Locate the cell with the specified text and output its [x, y] center coordinate. 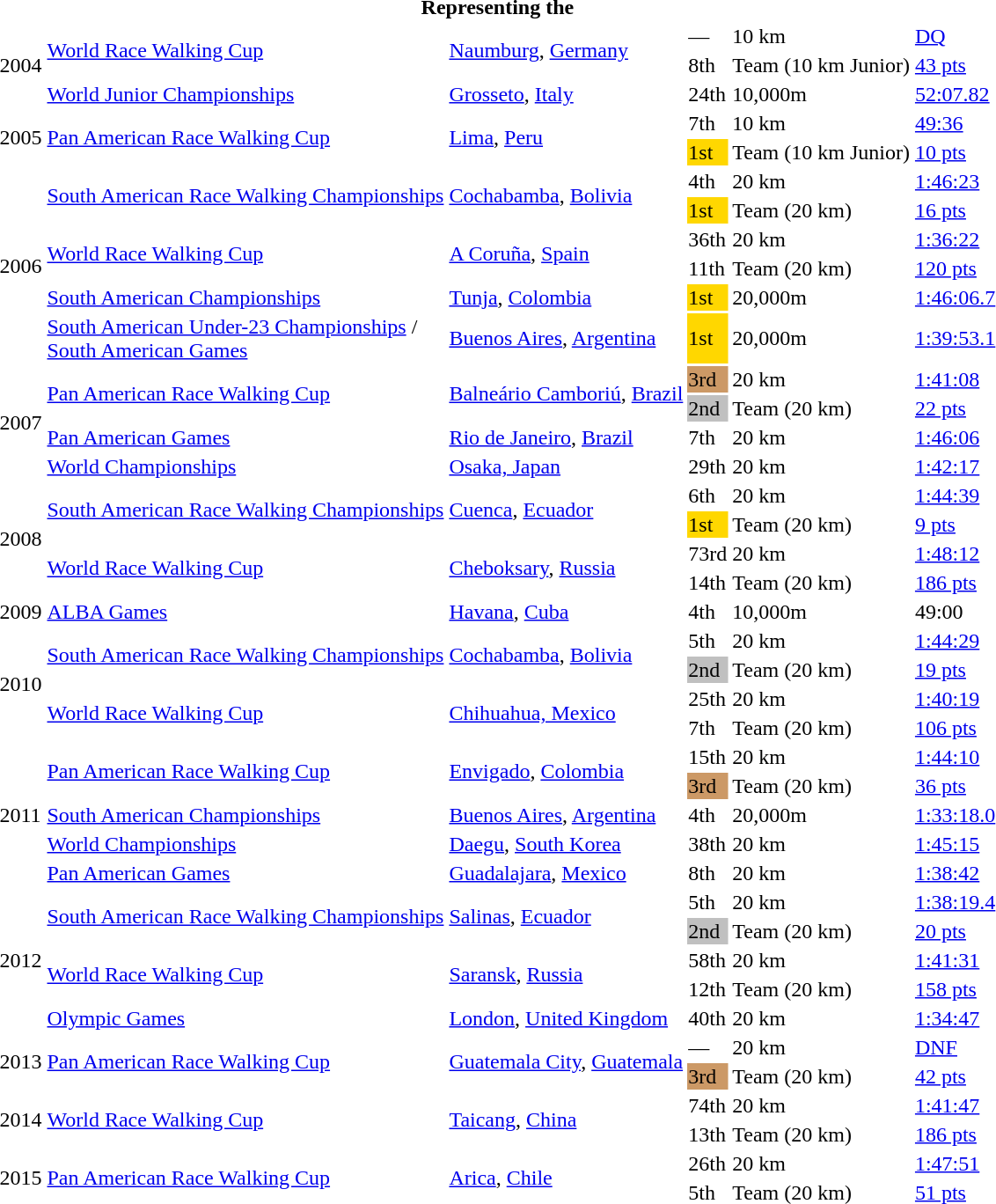
15th [707, 757]
Cheboksary, Russia [567, 569]
ALBA Games [245, 612]
1:44:29 [955, 641]
Rio de Janeiro, Brazil [567, 437]
1:47:51 [955, 1164]
1:39:53.1 [955, 338]
1:42:17 [955, 466]
Olympic Games [245, 1018]
Daegu, South Korea [567, 844]
1:44:10 [955, 757]
Naumburg, Germany [567, 51]
1:38:42 [955, 873]
20 pts [955, 931]
16 pts [955, 210]
Taicang, China [567, 1120]
Cuenca, Ecuador [567, 510]
1:40:19 [955, 699]
52:07.82 [955, 94]
South American Under-23 Championships / South American Games [245, 338]
1:36:22 [955, 239]
1:46:06 [955, 437]
13th [707, 1134]
158 pts [955, 989]
1:41:47 [955, 1105]
10 pts [955, 152]
Havana, Cuba [567, 612]
38th [707, 844]
11th [707, 268]
World Junior Championships [245, 94]
49:00 [955, 612]
9 pts [955, 525]
26th [707, 1164]
1:33:18.0 [955, 815]
Tunja, Colombia [567, 297]
36th [707, 239]
120 pts [955, 268]
Envigado, Colombia [567, 771]
106 pts [955, 728]
Lima, Peru [567, 137]
Guatemala City, Guatemala [567, 1061]
1:44:39 [955, 496]
1:46:23 [955, 181]
Grosseto, Italy [567, 94]
12th [707, 989]
Osaka, Japan [567, 466]
49:36 [955, 123]
Salinas, Ecuador [567, 917]
1:38:19.4 [955, 902]
1:48:12 [955, 554]
1:41:31 [955, 960]
DQ [955, 36]
6th [707, 496]
36 pts [955, 786]
25th [707, 699]
1:34:47 [955, 1018]
22 pts [955, 408]
London, United Kingdom [567, 1018]
Balneário Camboriú, Brazil [567, 394]
42 pts [955, 1076]
14th [707, 583]
24th [707, 94]
19 pts [955, 670]
73rd [707, 554]
A Coruña, Spain [567, 253]
Saransk, Russia [567, 975]
43 pts [955, 65]
DNF [955, 1047]
40th [707, 1018]
29th [707, 466]
Chihuahua, Mexico [567, 713]
58th [707, 960]
1:45:15 [955, 844]
Guadalajara, Mexico [567, 873]
1:41:08 [955, 379]
1:46:06.7 [955, 297]
74th [707, 1105]
